Detect which cell encompasses the target text, then output its [x, y] center coordinate. 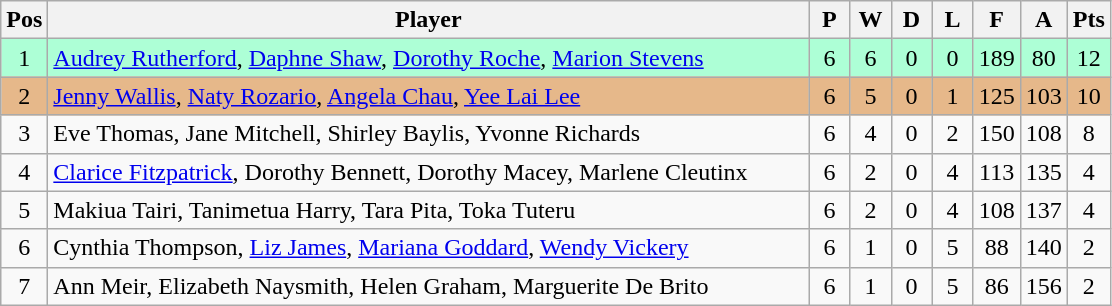
137 [1044, 210]
80 [1044, 58]
103 [1044, 96]
125 [996, 96]
10 [1088, 96]
Clarice Fitzpatrick, Dorothy Bennett, Dorothy Macey, Marlene Cleutinx [428, 172]
156 [1044, 286]
D [912, 20]
Ann Meir, Elizabeth Naysmith, Helen Graham, Marguerite De Brito [428, 286]
86 [996, 286]
3 [24, 134]
113 [996, 172]
Pos [24, 20]
135 [1044, 172]
12 [1088, 58]
7 [24, 286]
88 [996, 248]
Player [428, 20]
Jenny Wallis, Naty Rozario, Angela Chau, Yee Lai Lee [428, 96]
P [830, 20]
150 [996, 134]
L [952, 20]
Cynthia Thompson, Liz James, Mariana Goddard, Wendy Vickery [428, 248]
Makiua Tairi, Tanimetua Harry, Tara Pita, Toka Tuteru [428, 210]
8 [1088, 134]
140 [1044, 248]
A [1044, 20]
189 [996, 58]
Audrey Rutherford, Daphne Shaw, Dorothy Roche, Marion Stevens [428, 58]
Pts [1088, 20]
Eve Thomas, Jane Mitchell, Shirley Baylis, Yvonne Richards [428, 134]
W [870, 20]
F [996, 20]
